Return the [X, Y] coordinate for the center point of the cell that contains the specified text.  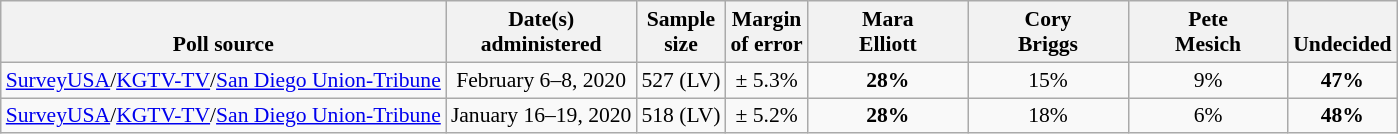
February 6–8, 2020 [542, 80]
9% [1208, 80]
± 5.2% [767, 116]
6% [1208, 116]
18% [1048, 116]
± 5.3% [767, 80]
48% [1342, 116]
Date(s)administered [542, 32]
CoryBriggs [1048, 32]
527 (LV) [680, 80]
Samplesize [680, 32]
Marginof error [767, 32]
MaraElliott [888, 32]
518 (LV) [680, 116]
Poll source [224, 32]
Undecided [1342, 32]
15% [1048, 80]
PeteMesich [1208, 32]
January 16–19, 2020 [542, 116]
47% [1342, 80]
